Detect which cell encompasses the target text, then output its (X, Y) center coordinate. 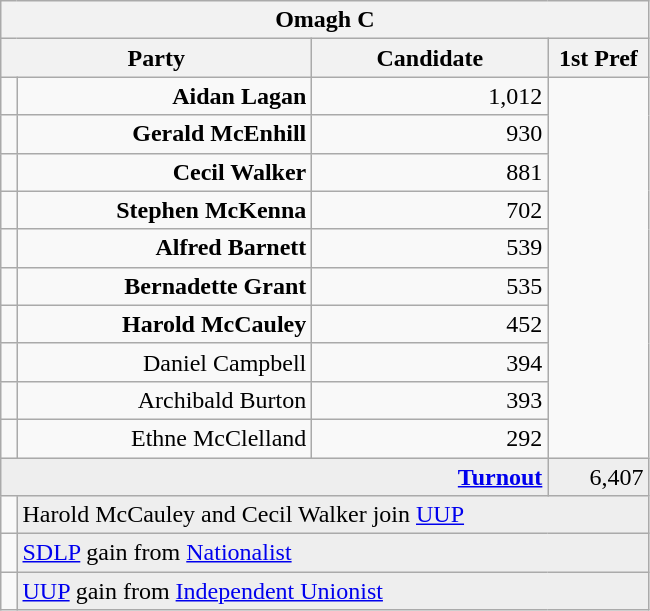
881 (430, 172)
Harold McCauley (164, 324)
452 (430, 324)
394 (430, 362)
Candidate (430, 58)
Harold McCauley and Cecil Walker join UUP (333, 515)
Bernadette Grant (164, 286)
Archibald Burton (164, 400)
702 (430, 210)
SDLP gain from Nationalist (333, 553)
6,407 (598, 477)
Aidan Lagan (164, 96)
539 (430, 248)
Omagh C (325, 20)
UUP gain from Independent Unionist (333, 591)
Cecil Walker (164, 172)
Stephen McKenna (164, 210)
1,012 (430, 96)
930 (430, 134)
Ethne McClelland (164, 438)
535 (430, 286)
Daniel Campbell (164, 362)
1st Pref (598, 58)
Alfred Barnett (164, 248)
Party (156, 58)
292 (430, 438)
393 (430, 400)
Turnout (274, 477)
Gerald McEnhill (164, 134)
